Provide the [x, y] coordinate of the cell's center where the given text is located.  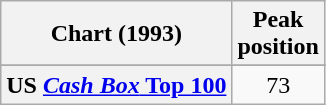
US Cash Box Top 100 [116, 85]
Chart (1993) [116, 34]
73 [278, 85]
Peakposition [278, 34]
